Scan for the cell matching the given text and deliver its [X, Y] coordinate at center. 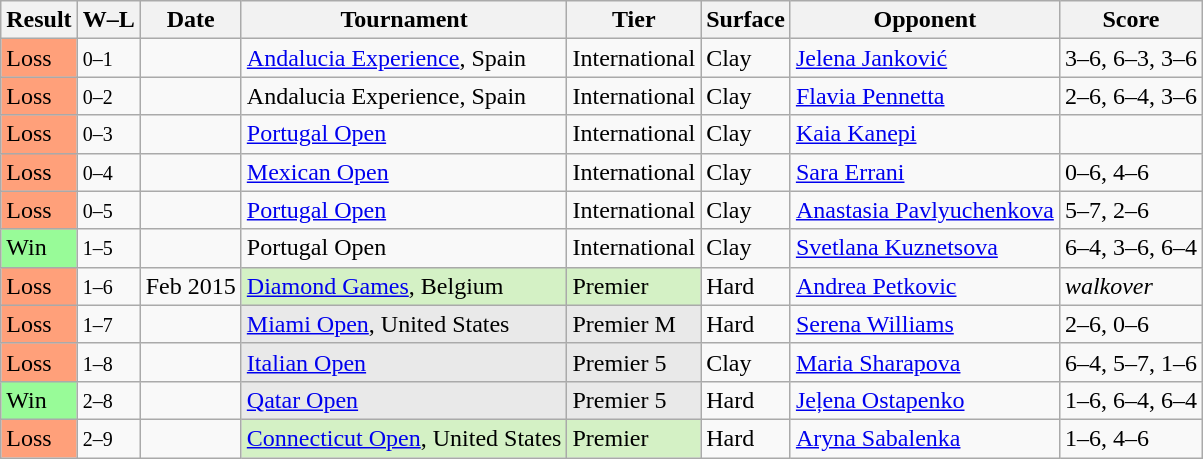
Kaia Kanepi [924, 134]
2–9 [108, 438]
Jeļena Ostapenko [924, 400]
Connecticut Open, United States [404, 438]
Qatar Open [404, 400]
0–3 [108, 134]
0–5 [108, 210]
Result [39, 20]
3–6, 6–3, 3–6 [1130, 58]
Sara Errani [924, 172]
Aryna Sabalenka [924, 438]
1–6, 4–6 [1130, 438]
Anastasia Pavlyuchenkova [924, 210]
0–1 [108, 58]
0–4 [108, 172]
Tier [634, 20]
Feb 2015 [190, 286]
0–2 [108, 96]
1–7 [108, 324]
1–5 [108, 248]
Diamond Games, Belgium [404, 286]
Jelena Janković [924, 58]
6–4, 3–6, 6–4 [1130, 248]
Opponent [924, 20]
Tournament [404, 20]
Serena Williams [924, 324]
Svetlana Kuznetsova [924, 248]
5–7, 2–6 [1130, 210]
Surface [746, 20]
2–6, 0–6 [1130, 324]
1–8 [108, 362]
Flavia Pennetta [924, 96]
Mexican Open [404, 172]
walkover [1130, 286]
Maria Sharapova [924, 362]
W–L [108, 20]
2–6, 6–4, 3–6 [1130, 96]
6–4, 5–7, 1–6 [1130, 362]
0–6, 4–6 [1130, 172]
Date [190, 20]
1–6 [108, 286]
Premier M [634, 324]
Miami Open, United States [404, 324]
1–6, 6–4, 6–4 [1130, 400]
2–8 [108, 400]
Score [1130, 20]
Italian Open [404, 362]
Andrea Petkovic [924, 286]
